From the cell containing the given text, extract its center point as [x, y] coordinate. 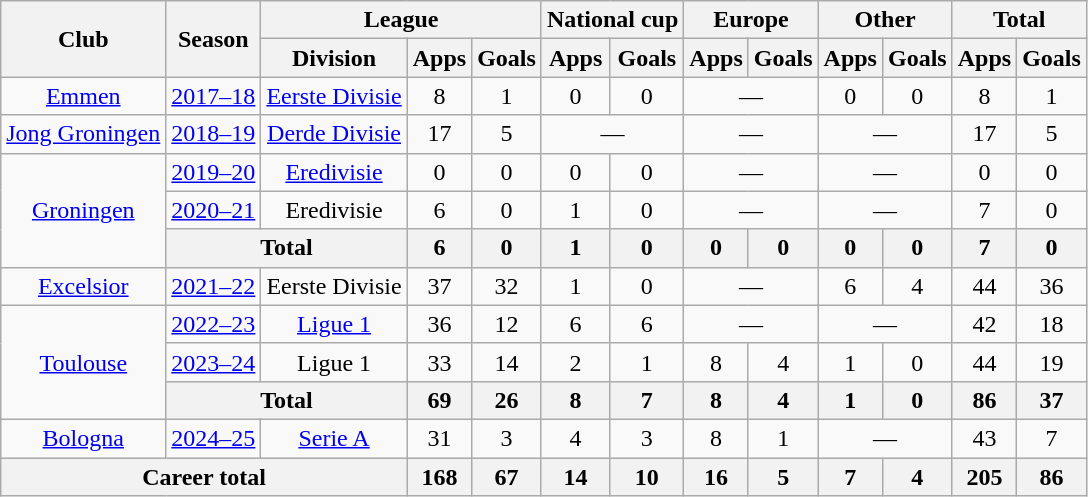
2021–22 [214, 286]
Groningen [84, 210]
26 [507, 400]
2 [575, 362]
Emmen [84, 96]
Career total [204, 477]
69 [439, 400]
12 [507, 324]
Division [334, 58]
Europe [751, 20]
Club [84, 39]
2024–25 [214, 438]
Excelsior [84, 286]
2018–19 [214, 134]
Other [885, 20]
National cup [612, 20]
2019–20 [214, 172]
42 [984, 324]
Bologna [84, 438]
Derde Divisie [334, 134]
19 [1052, 362]
33 [439, 362]
18 [1052, 324]
43 [984, 438]
32 [507, 286]
67 [507, 477]
10 [647, 477]
2020–21 [214, 210]
2017–18 [214, 96]
Toulouse [84, 362]
Jong Groningen [84, 134]
2022–23 [214, 324]
16 [716, 477]
205 [984, 477]
Season [214, 39]
2023–24 [214, 362]
168 [439, 477]
League [402, 20]
Serie A [334, 438]
31 [439, 438]
